Provide the (x, y) coordinate of the cell's center where the given text is located.  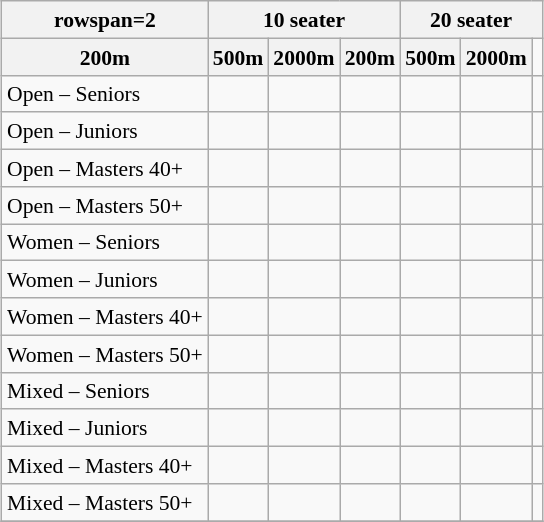
Open – Masters 40+ (105, 168)
20 seater (471, 20)
Women – Juniors (105, 280)
Women – Masters 50+ (105, 354)
Women – Seniors (105, 242)
Open – Masters 50+ (105, 204)
Mixed – Seniors (105, 390)
Mixed – Juniors (105, 428)
Open – Juniors (105, 130)
Women – Masters 40+ (105, 316)
rowspan=2 (105, 20)
Mixed – Masters 40+ (105, 464)
Open – Seniors (105, 94)
Mixed – Masters 50+ (105, 502)
10 seater (304, 20)
